Detect which cell encompasses the target text, then output its (X, Y) center coordinate. 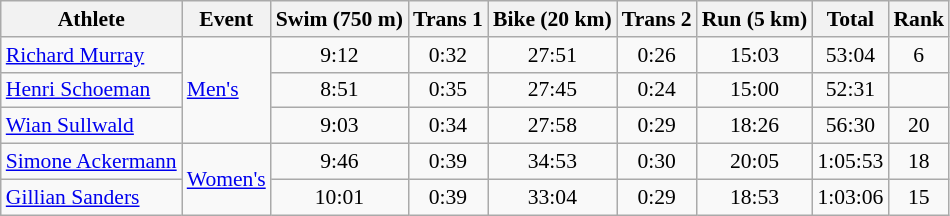
20:05 (755, 162)
33:04 (552, 197)
0:32 (448, 55)
27:51 (552, 55)
18:53 (755, 197)
0:35 (448, 90)
18:26 (755, 126)
1:03:06 (850, 197)
0:24 (657, 90)
9:03 (340, 126)
1:05:53 (850, 162)
10:01 (340, 197)
Richard Murray (92, 55)
52:31 (850, 90)
34:53 (552, 162)
15 (918, 197)
15:00 (755, 90)
27:58 (552, 126)
Men's (226, 90)
0:26 (657, 55)
Trans 2 (657, 19)
0:30 (657, 162)
Simone Ackermann (92, 162)
15:03 (755, 55)
0:34 (448, 126)
18 (918, 162)
9:46 (340, 162)
Swim (750 m) (340, 19)
Rank (918, 19)
Bike (20 km) (552, 19)
Gillian Sanders (92, 197)
Henri Schoeman (92, 90)
8:51 (340, 90)
Total (850, 19)
Women's (226, 180)
9:12 (340, 55)
53:04 (850, 55)
56:30 (850, 126)
Wian Sullwald (92, 126)
Run (5 km) (755, 19)
6 (918, 55)
20 (918, 126)
Trans 1 (448, 19)
Athlete (92, 19)
Event (226, 19)
27:45 (552, 90)
